Output the (x, y) coordinate of the center of the cell containing the given text.  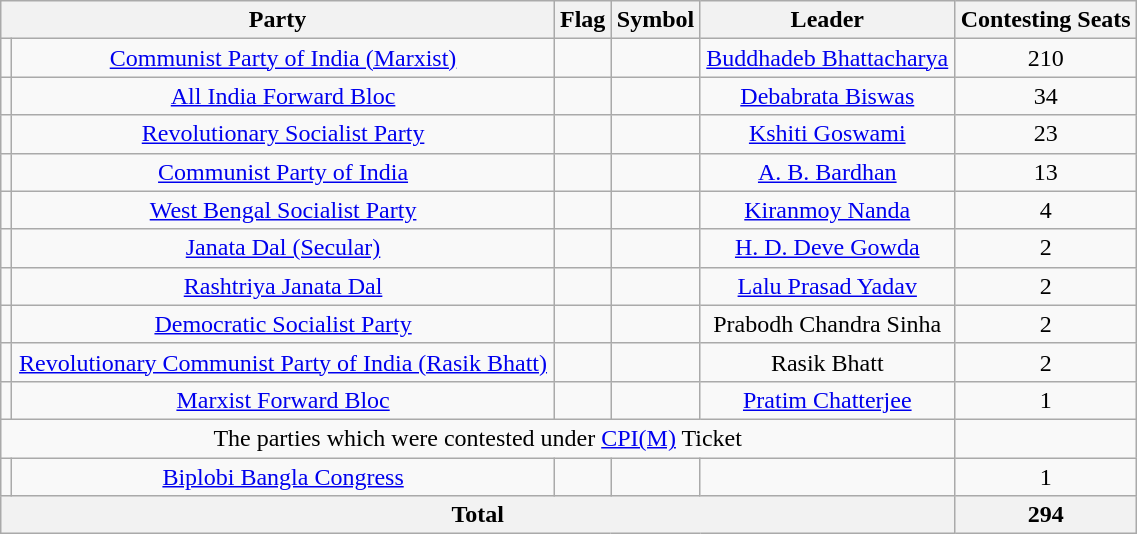
294 (1046, 515)
Communist Party of India (Marxist) (283, 58)
Kiranmoy Nanda (828, 210)
Revolutionary Socialist Party (283, 134)
Debabrata Biswas (828, 96)
Janata Dal (Secular) (283, 248)
Total (478, 515)
4 (1046, 210)
Contesting Seats (1046, 20)
Democratic Socialist Party (283, 324)
Prabodh Chandra Sinha (828, 324)
Rasik Bhatt (828, 362)
West Bengal Socialist Party (283, 210)
Symbol (656, 20)
Lalu Prasad Yadav (828, 286)
23 (1046, 134)
Communist Party of India (283, 172)
Revolutionary Communist Party of India (Rasik Bhatt) (283, 362)
13 (1046, 172)
The parties which were contested under CPI(M) Ticket (478, 438)
Rashtriya Janata Dal (283, 286)
Leader (828, 20)
H. D. Deve Gowda (828, 248)
Kshiti Goswami (828, 134)
A. B. Bardhan (828, 172)
Marxist Forward Bloc (283, 400)
210 (1046, 58)
Buddhadeb Bhattacharya (828, 58)
Party (278, 20)
Biplobi Bangla Congress (283, 477)
34 (1046, 96)
Flag (582, 20)
Pratim Chatterjee (828, 400)
All India Forward Bloc (283, 96)
